Identify which cell holds the provided text, then report its (X, Y) central coordinate. 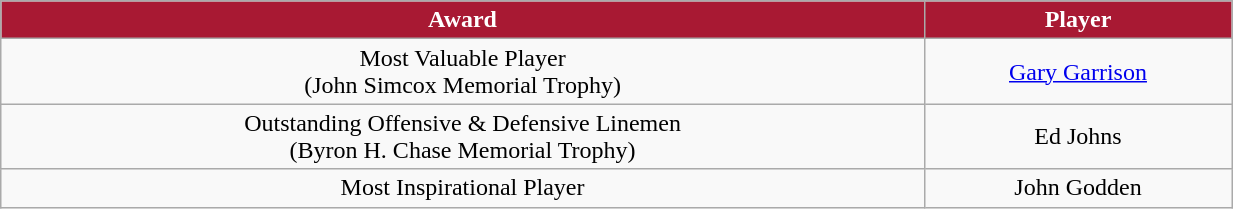
Outstanding Offensive & Defensive Linemen(Byron H. Chase Memorial Trophy) (463, 136)
Award (463, 20)
Player (1078, 20)
Most Valuable Player(John Simcox Memorial Trophy) (463, 72)
Ed Johns (1078, 136)
Most Inspirational Player (463, 188)
Gary Garrison (1078, 72)
John Godden (1078, 188)
